Extract the [X, Y] coordinate from the center of the cell holding the provided text.  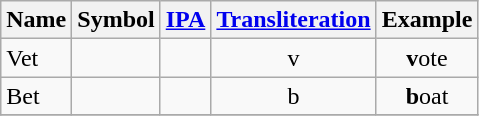
vote [427, 58]
boat [427, 96]
Example [427, 20]
Transliteration [294, 20]
Bet [36, 96]
IPA [186, 20]
v [294, 58]
b [294, 96]
Vet [36, 58]
Symbol [116, 20]
Name [36, 20]
